From the cell containing the given text, extract its center point as (X, Y) coordinate. 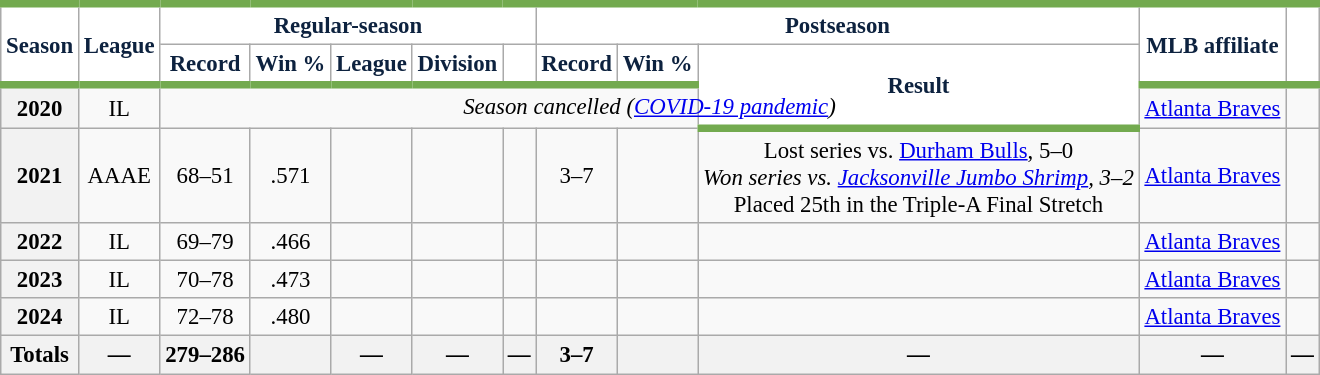
2024 (40, 317)
68–51 (205, 176)
Result (918, 87)
Regular-season (348, 24)
2021 (40, 176)
.571 (290, 176)
AAAE (118, 176)
Season cancelled (COVID-19 pandemic) (650, 107)
Postseason (838, 24)
69–79 (205, 242)
Season (40, 44)
279–286 (205, 355)
Division (457, 66)
2023 (40, 280)
72–78 (205, 317)
Totals (40, 355)
70–78 (205, 280)
2020 (40, 107)
Lost series vs. Durham Bulls, 5–0Won series vs. Jacksonville Jumbo Shrimp, 3–2Placed 25th in the Triple-A Final Stretch (918, 176)
.480 (290, 317)
2022 (40, 242)
.473 (290, 280)
MLB affiliate (1212, 44)
.466 (290, 242)
